Return the (X, Y) coordinate for the center point of the cell that contains the specified text.  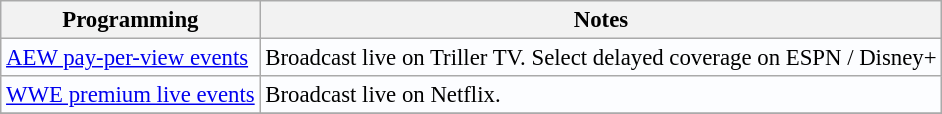
Programming (130, 20)
Broadcast live on Triller TV. Select delayed coverage on ESPN / Disney+ (601, 58)
Broadcast live on Netflix. (601, 95)
AEW pay-per-view events (130, 58)
WWE premium live events (130, 95)
Notes (601, 20)
